For the text-containing cell, return its midpoint in [x, y] coordinate format. 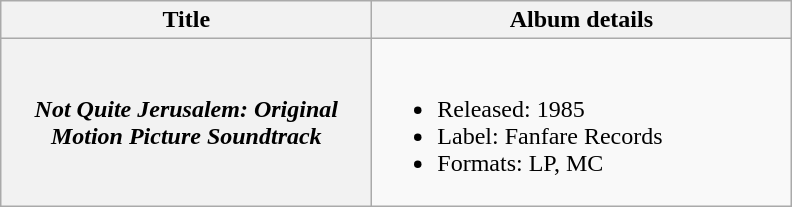
Title [186, 20]
Album details [582, 20]
Not Quite Jerusalem: Original Motion Picture Soundtrack [186, 122]
Released: 1985Label: Fanfare RecordsFormats: LP, MC [582, 122]
